Identify which cell holds the provided text, then report its (x, y) central coordinate. 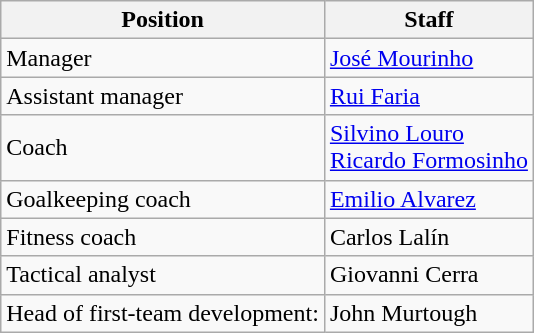
Position (163, 20)
John Murtough (428, 313)
Silvino Louro Ricardo Formosinho (428, 148)
Goalkeeping coach (163, 199)
Assistant manager (163, 96)
Carlos Lalín (428, 237)
Coach (163, 148)
Head of first-team development: (163, 313)
José Mourinho (428, 58)
Rui Faria (428, 96)
Tactical analyst (163, 275)
Emilio Alvarez (428, 199)
Manager (163, 58)
Staff (428, 20)
Giovanni Cerra (428, 275)
Fitness coach (163, 237)
